Scan for the cell matching the given text and deliver its [X, Y] coordinate at center. 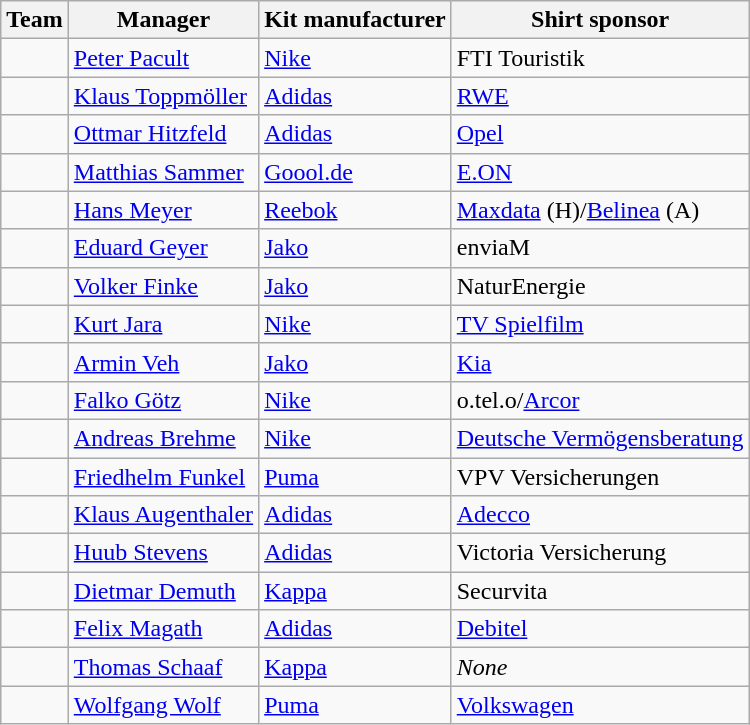
Kurt Jara [163, 324]
Debitel [600, 629]
Securvita [600, 591]
Reebok [356, 210]
Klaus Augenthaler [163, 515]
VPV Versicherungen [600, 477]
Adecco [600, 515]
Shirt sponsor [600, 20]
Thomas Schaaf [163, 667]
Opel [600, 134]
enviaM [600, 248]
Volker Finke [163, 286]
Huub Stevens [163, 553]
Manager [163, 20]
Victoria Versicherung [600, 553]
Falko Götz [163, 400]
Armin Veh [163, 362]
Eduard Geyer [163, 248]
Volkswagen [600, 705]
Kia [600, 362]
Felix Magath [163, 629]
Deutsche Vermögensberatung [600, 438]
Peter Pacult [163, 58]
E.ON [600, 172]
o.tel.o/Arcor [600, 400]
Maxdata (H)/Belinea (A) [600, 210]
Ottmar Hitzfeld [163, 134]
TV Spielfilm [600, 324]
Klaus Toppmöller [163, 96]
FTI Touristik [600, 58]
Goool.de [356, 172]
NaturEnergie [600, 286]
None [600, 667]
Team [35, 20]
Kit manufacturer [356, 20]
Matthias Sammer [163, 172]
RWE [600, 96]
Friedhelm Funkel [163, 477]
Hans Meyer [163, 210]
Dietmar Demuth [163, 591]
Andreas Brehme [163, 438]
Wolfgang Wolf [163, 705]
